Scan for the cell matching the given text and deliver its [x, y] coordinate at center. 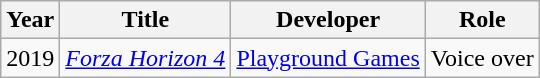
Developer [328, 20]
Role [482, 20]
2019 [30, 58]
Forza Horizon 4 [146, 58]
Voice over [482, 58]
Playground Games [328, 58]
Year [30, 20]
Title [146, 20]
